Find where the given text appears and provide that cell's center as [x, y] coordinate. 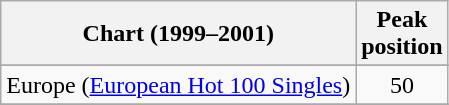
Europe (European Hot 100 Singles) [178, 85]
Peakposition [402, 34]
50 [402, 85]
Chart (1999–2001) [178, 34]
